For the text-containing cell, return its midpoint in (x, y) coordinate format. 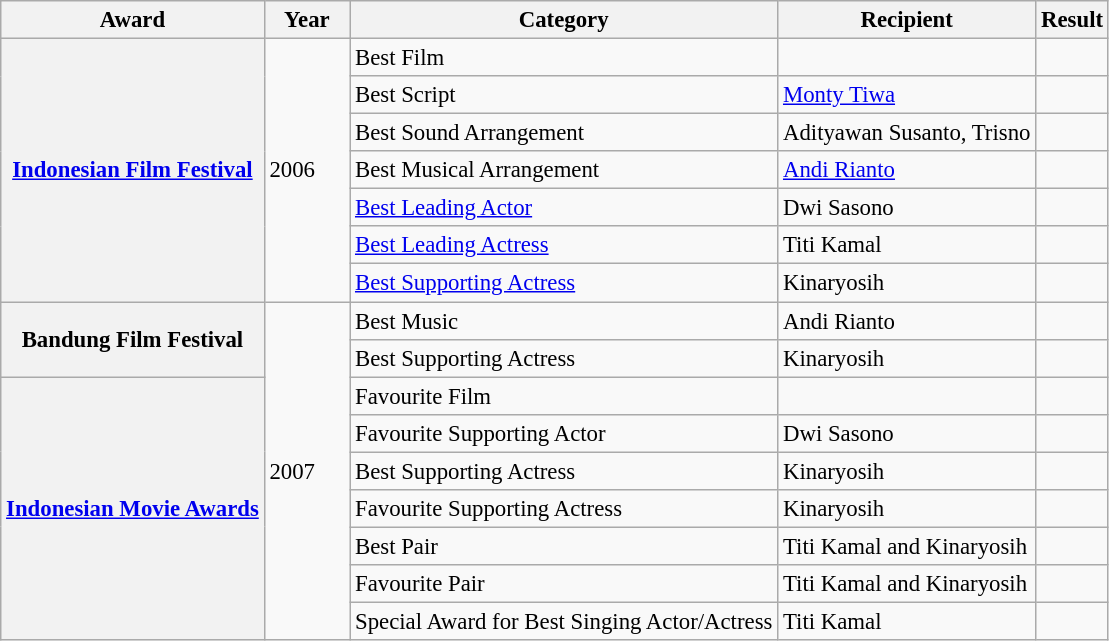
Result (1072, 20)
2007 (307, 471)
Recipient (907, 20)
Adityawan Susanto, Trisno (907, 133)
Monty Tiwa (907, 95)
Bandung Film Festival (132, 340)
Special Award for Best Singing Actor/Actress (564, 621)
2006 (307, 170)
Indonesian Film Festival (132, 170)
Best Script (564, 95)
Favourite Film (564, 396)
Favourite Supporting Actress (564, 509)
Favourite Supporting Actor (564, 433)
Best Musical Arrangement (564, 170)
Indonesian Movie Awards (132, 508)
Year (307, 20)
Category (564, 20)
Award (132, 20)
Best Pair (564, 546)
Best Sound Arrangement (564, 133)
Best Film (564, 58)
Best Music (564, 321)
Favourite Pair (564, 584)
Best Leading Actor (564, 208)
Best Leading Actress (564, 245)
